Pinpoint the cell where the given text exists, returning its [X, Y] midpoint coordinate. 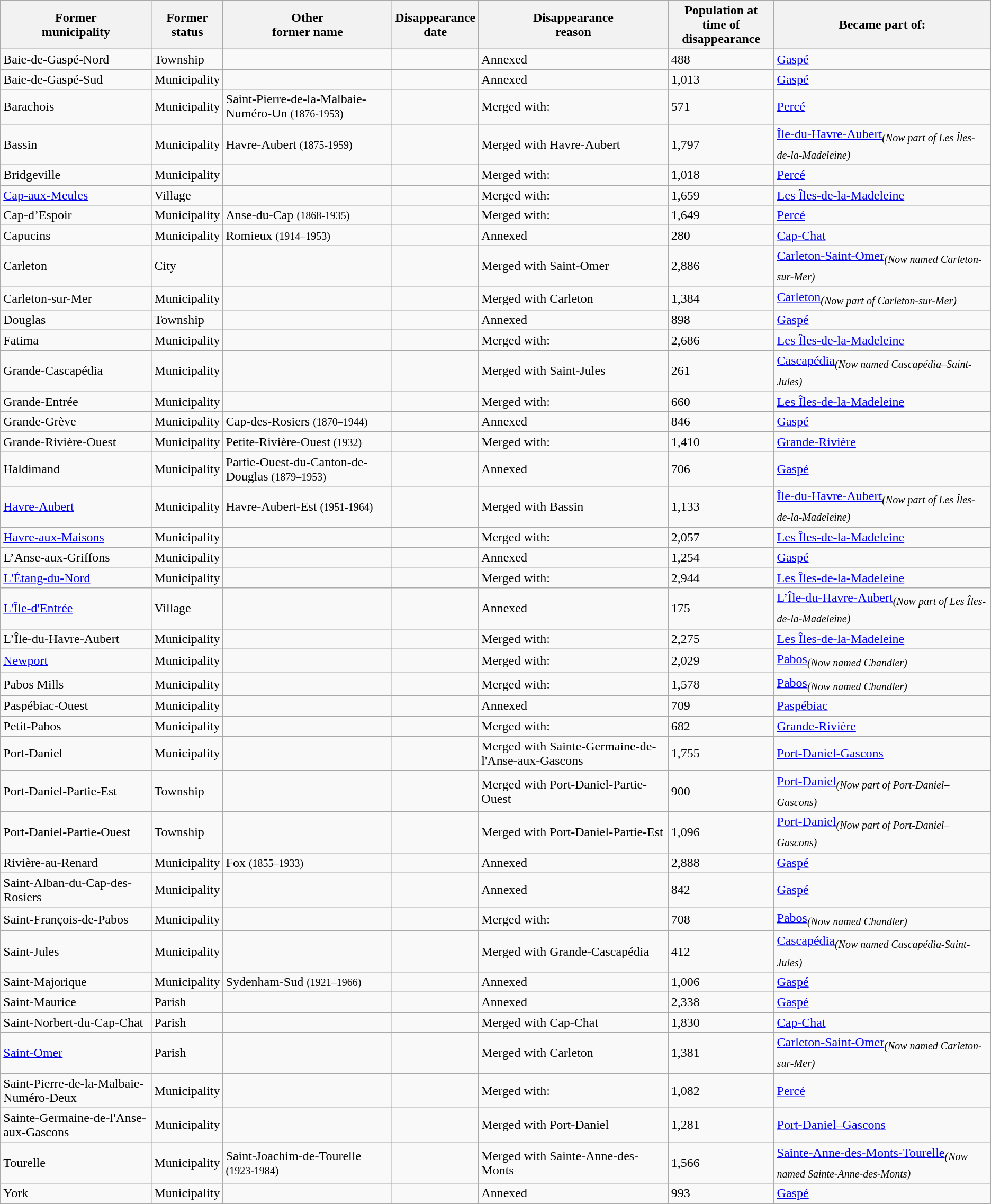
846 [721, 422]
Havre-Aubert (1875-1959) [308, 144]
1,013 [721, 79]
Port-Daniel-Partie-Ouest [76, 832]
Pabos Mills [76, 684]
Carleton [76, 266]
2,686 [721, 340]
Merged with Port-Daniel-Partie-Est [573, 832]
Merged with Sainte-Anne-des-Monts [573, 1163]
Barachois [76, 107]
1,830 [721, 1022]
Port-Daniel-Gascons [882, 754]
City [187, 266]
Rivière-au-Renard [76, 863]
Haldimand [76, 469]
1,082 [721, 1090]
Baie-de-Gaspé-Nord [76, 59]
Cascapédia(Now named Cascapédia–Saint-Jules) [882, 371]
1,649 [721, 215]
Sainte-Anne-des-Monts-Tourelle(Now named Sainte-Anne-des-Monts) [882, 1163]
682 [721, 726]
Paspébiac [882, 706]
Petite-Rivière-Ouest (1932) [308, 442]
2,057 [721, 537]
Cap-d’Espoir [76, 215]
898 [721, 320]
Cascapédia(Now named Cascapédia-Saint-Jules) [882, 952]
1,797 [721, 144]
261 [721, 371]
412 [721, 952]
Bridgeville [76, 175]
Port-Daniel-Partie-Est [76, 791]
Disappearancedate [435, 25]
280 [721, 236]
Merged with Bassin [573, 507]
Merged with Port-Daniel-Partie-Ouest [573, 791]
Merged with Havre-Aubert [573, 144]
Saint-Norbert-du-Cap-Chat [76, 1022]
Grande-Cascapédia [76, 371]
Sydenham-Sud (1921–1966) [308, 982]
Saint-Alban-du-Cap-des-Rosiers [76, 890]
Baie-de-Gaspé-Sud [76, 79]
Saint-Maurice [76, 1002]
Havre-Aubert-Est (1951-1964) [308, 507]
2,338 [721, 1002]
842 [721, 890]
Saint-Joachim-de-Tourelle (1923-1984) [308, 1163]
1,006 [721, 982]
706 [721, 469]
Merged with Grande-Cascapédia [573, 952]
Paspébiac-Ouest [76, 706]
Merged with Port-Daniel [573, 1125]
Saint-Pierre-de-la-Malbaie-Numéro-Deux [76, 1090]
Grande-Rivière-Ouest [76, 442]
L’Anse-aux-Griffons [76, 558]
Grande-Entrée [76, 402]
Partie-Ouest-du-Canton-de-Douglas (1879–1953) [308, 469]
1,254 [721, 558]
1,578 [721, 684]
Merged with Saint-Omer [573, 266]
Grande-Grève [76, 422]
Saint-Jules [76, 952]
660 [721, 402]
Formermunicipality [76, 25]
488 [721, 59]
Disappearancereason [573, 25]
708 [721, 919]
L’Île-du-Havre-Aubert(Now part of Les Îles-de-la-Madeleine) [882, 609]
Newport [76, 660]
1,566 [721, 1163]
709 [721, 706]
2,888 [721, 863]
Havre-aux-Maisons [76, 537]
Cap-des-Rosiers (1870–1944) [308, 422]
Became part of: [882, 25]
Romieux (1914–1953) [308, 236]
2,944 [721, 578]
Population attime of disappearance [721, 25]
L’Île-du-Havre-Aubert [76, 639]
1,096 [721, 832]
2,886 [721, 266]
Saint-Majorique [76, 982]
Petit-Pabos [76, 726]
Port-Daniel–Gascons [882, 1125]
Merged with Sainte-Germaine-de-l'Anse-aux-Gascons [573, 754]
1,381 [721, 1053]
1,410 [721, 442]
993 [721, 1193]
Fatima [76, 340]
Bassin [76, 144]
Havre-Aubert [76, 507]
Sainte-Germaine-de-l'Anse-aux-Gascons [76, 1125]
Douglas [76, 320]
Cap-aux-Meules [76, 195]
1,018 [721, 175]
1,755 [721, 754]
Tourelle [76, 1163]
L'Île-d'Entrée [76, 609]
Saint-Omer [76, 1053]
2,275 [721, 639]
Merged with Saint-Jules [573, 371]
Otherformer name [308, 25]
Carleton(Now part of Carleton-sur-Mer) [882, 298]
571 [721, 107]
2,029 [721, 660]
York [76, 1193]
1,133 [721, 507]
Formerstatus [187, 25]
Merged with Cap-Chat [573, 1022]
Anse-du-Cap (1868-1935) [308, 215]
Capucins [76, 236]
175 [721, 609]
Port-Daniel [76, 754]
L'Étang-du-Nord [76, 578]
1,659 [721, 195]
1,281 [721, 1125]
Saint-François-de-Pabos [76, 919]
900 [721, 791]
Fox (1855–1933) [308, 863]
Saint-Pierre-de-la-Malbaie-Numéro-Un (1876-1953) [308, 107]
1,384 [721, 298]
Carleton-sur-Mer [76, 298]
